Identify which cell holds the provided text, then report its [X, Y] central coordinate. 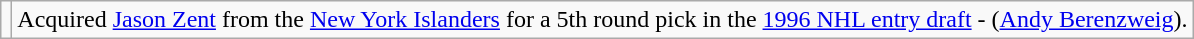
Acquired Jason Zent from the New York Islanders for a 5th round pick in the 1996 NHL entry draft - (Andy Berenzweig). [602, 20]
